From the cell containing the given text, extract its center point as (x, y) coordinate. 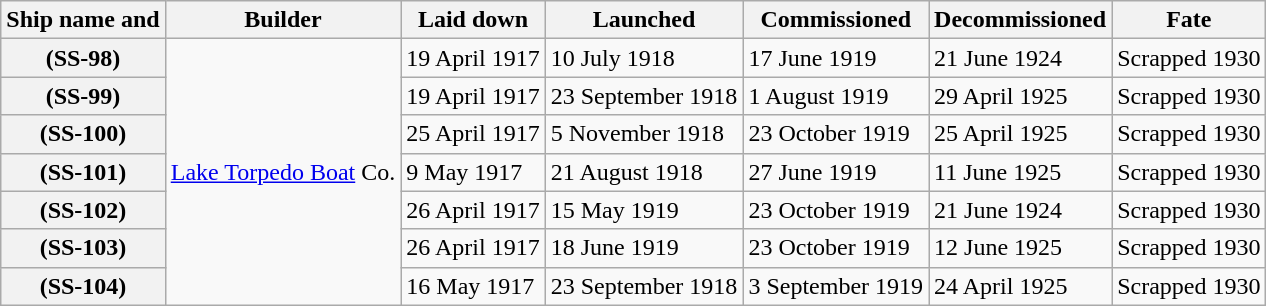
(SS-99) (83, 96)
3 September 1919 (836, 286)
(SS-101) (83, 172)
(SS-103) (83, 248)
25 April 1917 (473, 134)
16 May 1917 (473, 286)
(SS-102) (83, 210)
21 August 1918 (644, 172)
Commissioned (836, 20)
25 April 1925 (1020, 134)
1 August 1919 (836, 96)
(SS-100) (83, 134)
27 June 1919 (836, 172)
(SS-104) (83, 286)
5 November 1918 (644, 134)
Laid down (473, 20)
24 April 1925 (1020, 286)
11 June 1925 (1020, 172)
Decommissioned (1020, 20)
17 June 1919 (836, 58)
(SS-98) (83, 58)
Lake Torpedo Boat Co. (283, 172)
Ship name and (83, 20)
Launched (644, 20)
9 May 1917 (473, 172)
10 July 1918 (644, 58)
18 June 1919 (644, 248)
12 June 1925 (1020, 248)
29 April 1925 (1020, 96)
Fate (1189, 20)
15 May 1919 (644, 210)
Builder (283, 20)
